Return [x, y] of the center of cell containing provided text 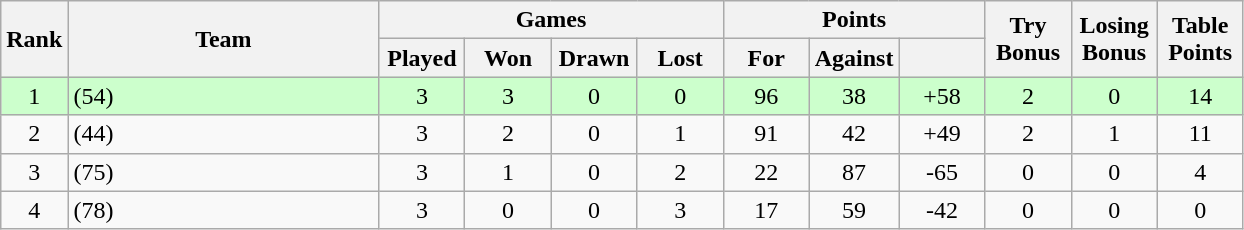
Points [854, 20]
Team [224, 39]
96 [766, 96]
Games [551, 20]
Lost [680, 58]
22 [766, 172]
17 [766, 210]
11 [1200, 134]
Won [508, 58]
42 [854, 134]
Rank [34, 39]
87 [854, 172]
Losing Bonus [1114, 39]
(54) [224, 96]
38 [854, 96]
59 [854, 210]
Drawn [594, 58]
-65 [942, 172]
91 [766, 134]
For [766, 58]
-42 [942, 210]
(44) [224, 134]
+49 [942, 134]
Try Bonus [1028, 39]
Played [422, 58]
14 [1200, 96]
+58 [942, 96]
(78) [224, 210]
Against [854, 58]
(75) [224, 172]
Table Points [1200, 39]
